Search for the cell housing the specified text and yield its (x, y) center coordinate. 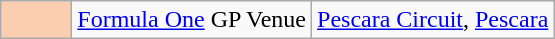
Pescara Circuit, Pescara (433, 20)
Formula One GP Venue (192, 20)
